Determine the [x, y] coordinate at the center of the cell enclosing the given text.  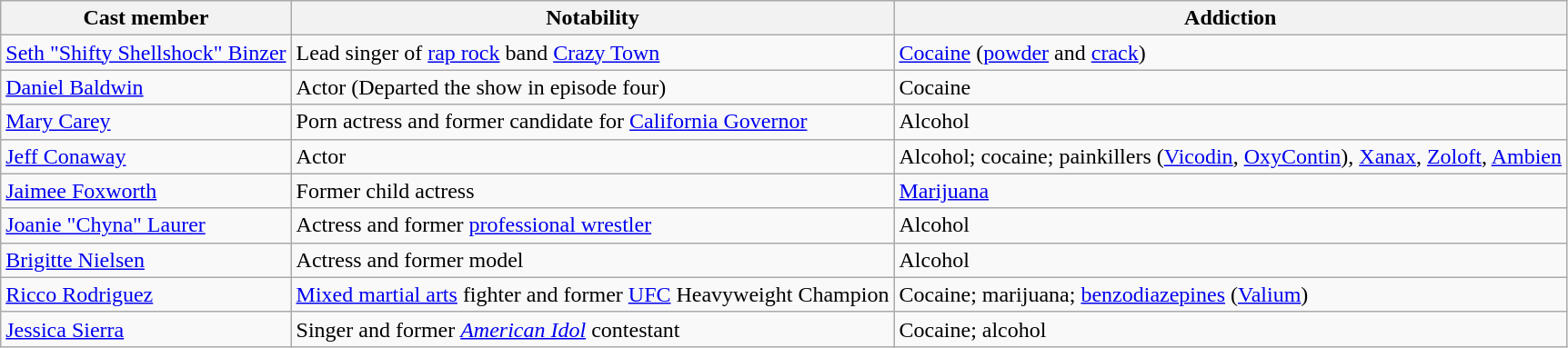
Mary Carey [146, 122]
Porn actress and former candidate for California Governor [593, 122]
Actor [593, 156]
Cocaine (powder and crack) [1231, 53]
Mixed martial arts fighter and former UFC Heavyweight Champion [593, 294]
Notability [593, 18]
Daniel Baldwin [146, 87]
Seth "Shifty Shellshock" Binzer [146, 53]
Alcohol; cocaine; painkillers (Vicodin, OxyContin), Xanax, Zoloft, Ambien [1231, 156]
Cocaine [1231, 87]
Marijuana [1231, 191]
Jessica Sierra [146, 329]
Singer and former American Idol contestant [593, 329]
Former child actress [593, 191]
Jaimee Foxworth [146, 191]
Cocaine; alcohol [1231, 329]
Cast member [146, 18]
Brigitte Nielsen [146, 260]
Joanie "Chyna" Laurer [146, 225]
Lead singer of rap rock band Crazy Town [593, 53]
Ricco Rodriguez [146, 294]
Actress and former professional wrestler [593, 225]
Cocaine; marijuana; benzodiazepines (Valium) [1231, 294]
Jeff Conaway [146, 156]
Actor (Departed the show in episode four) [593, 87]
Actress and former model [593, 260]
Addiction [1231, 18]
